Provide the (X, Y) coordinate of the cell's center where the given text is located.  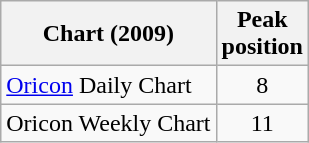
Oricon Weekly Chart (108, 123)
8 (262, 85)
Oricon Daily Chart (108, 85)
11 (262, 123)
Chart (2009) (108, 34)
Peakposition (262, 34)
